Provide the (x, y) coordinate of the cell's center where the given text is located.  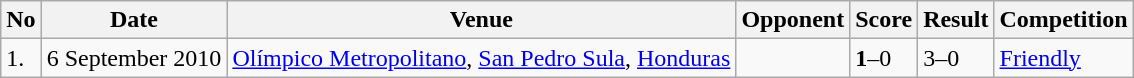
1–0 (884, 58)
Score (884, 20)
Friendly (1064, 58)
1. (21, 58)
Olímpico Metropolitano, San Pedro Sula, Honduras (482, 58)
Opponent (793, 20)
3–0 (956, 58)
No (21, 20)
6 September 2010 (134, 58)
Date (134, 20)
Result (956, 20)
Venue (482, 20)
Competition (1064, 20)
